Capture the cell that displays the provided text and extract its (x, y) central coordinate. 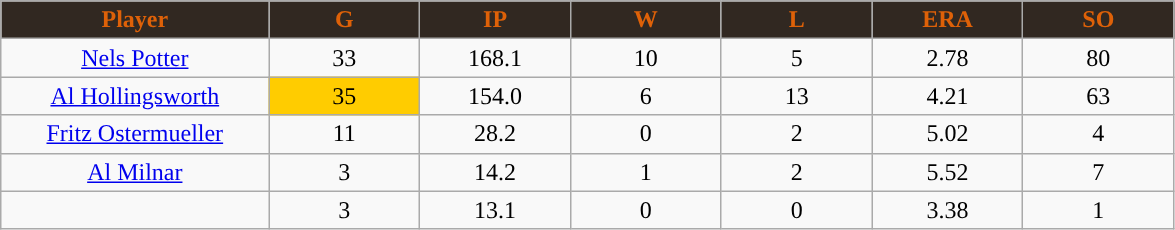
13 (796, 96)
W (646, 20)
Fritz Ostermueller (135, 134)
IP (496, 20)
80 (1098, 58)
Al Milnar (135, 172)
11 (344, 134)
63 (1098, 96)
ERA (948, 20)
4 (1098, 134)
35 (344, 96)
Al Hollingsworth (135, 96)
2.78 (948, 58)
14.2 (496, 172)
154.0 (496, 96)
10 (646, 58)
33 (344, 58)
L (796, 20)
Player (135, 20)
3.38 (948, 210)
5 (796, 58)
168.1 (496, 58)
7 (1098, 172)
SO (1098, 20)
4.21 (948, 96)
G (344, 20)
28.2 (496, 134)
6 (646, 96)
13.1 (496, 210)
5.02 (948, 134)
Nels Potter (135, 58)
5.52 (948, 172)
